Find where the given text appears and provide that cell's center as [x, y] coordinate. 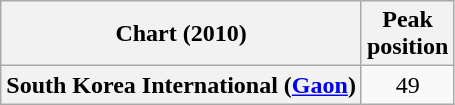
Peakposition [407, 34]
South Korea International (Gaon) [182, 85]
Chart (2010) [182, 34]
49 [407, 85]
